Capture the cell that displays the provided text and extract its (X, Y) central coordinate. 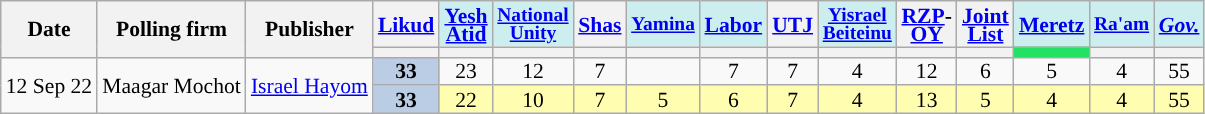
10 (533, 100)
12 Sep 22 (49, 85)
23 (466, 71)
Israel Hayom (310, 85)
Meretz (1052, 24)
Labor (733, 24)
13 (926, 100)
RZP-OY (926, 24)
YisraelBeiteinu (857, 24)
22 (466, 100)
NationalUnity (533, 24)
Date (49, 29)
Likud (406, 24)
Gov. (1180, 24)
Yamina (664, 24)
Shas (600, 24)
Ra'am (1121, 24)
JointList (986, 24)
YeshAtid (466, 24)
Publisher (310, 29)
UTJ (792, 24)
Maagar Mochot (172, 85)
Polling firm (172, 29)
